Determine the (X, Y) coordinate at the center of the cell enclosing the given text.  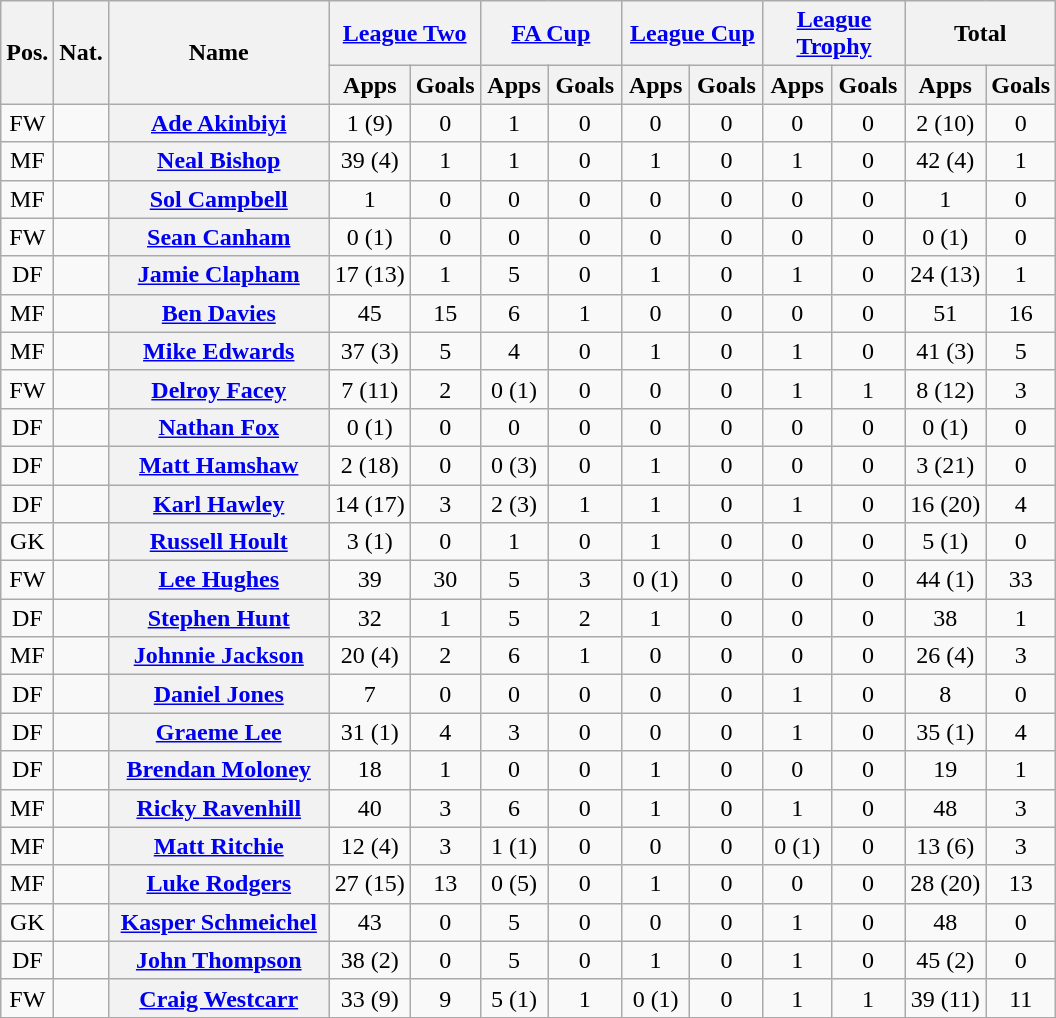
17 (13) (370, 275)
43 (370, 922)
Daniel Jones (218, 694)
31 (1) (370, 732)
Total (980, 34)
45 (370, 313)
John Thompson (218, 960)
16 (1021, 313)
Neal Bishop (218, 161)
26 (4) (946, 656)
2 (3) (514, 503)
Brendan Moloney (218, 770)
7 (11) (370, 389)
8 (12) (946, 389)
24 (13) (946, 275)
Pos. (28, 52)
Delroy Facey (218, 389)
37 (3) (370, 351)
33 (9) (370, 998)
Matt Hamshaw (218, 465)
44 (1) (946, 580)
Nat. (81, 52)
Craig Westcarr (218, 998)
Lee Hughes (218, 580)
Graeme Lee (218, 732)
42 (4) (946, 161)
30 (445, 580)
7 (370, 694)
Stephen Hunt (218, 618)
3 (21) (946, 465)
0 (3) (514, 465)
2 (10) (946, 123)
19 (946, 770)
Ben Davies (218, 313)
Name (218, 52)
3 (1) (370, 542)
8 (946, 694)
Nathan Fox (218, 427)
0 (5) (514, 884)
51 (946, 313)
45 (2) (946, 960)
12 (4) (370, 846)
40 (370, 808)
15 (445, 313)
Sean Canham (218, 237)
Luke Rodgers (218, 884)
33 (1021, 580)
20 (4) (370, 656)
41 (3) (946, 351)
9 (445, 998)
39 (4) (370, 161)
Karl Hawley (218, 503)
35 (1) (946, 732)
Jamie Clapham (218, 275)
League Trophy (834, 34)
League Cup (693, 34)
Russell Hoult (218, 542)
1 (9) (370, 123)
Johnnie Jackson (218, 656)
Matt Ritchie (218, 846)
Mike Edwards (218, 351)
38 (946, 618)
Ade Akinbiyi (218, 123)
FA Cup (551, 34)
Ricky Ravenhill (218, 808)
18 (370, 770)
39 (370, 580)
13 (6) (946, 846)
38 (2) (370, 960)
39 (11) (946, 998)
27 (15) (370, 884)
14 (17) (370, 503)
Sol Campbell (218, 199)
16 (20) (946, 503)
1 (1) (514, 846)
28 (20) (946, 884)
2 (18) (370, 465)
32 (370, 618)
League Two (404, 34)
11 (1021, 998)
Kasper Schmeichel (218, 922)
